Pinpoint the cell where the given text exists, returning its (x, y) midpoint coordinate. 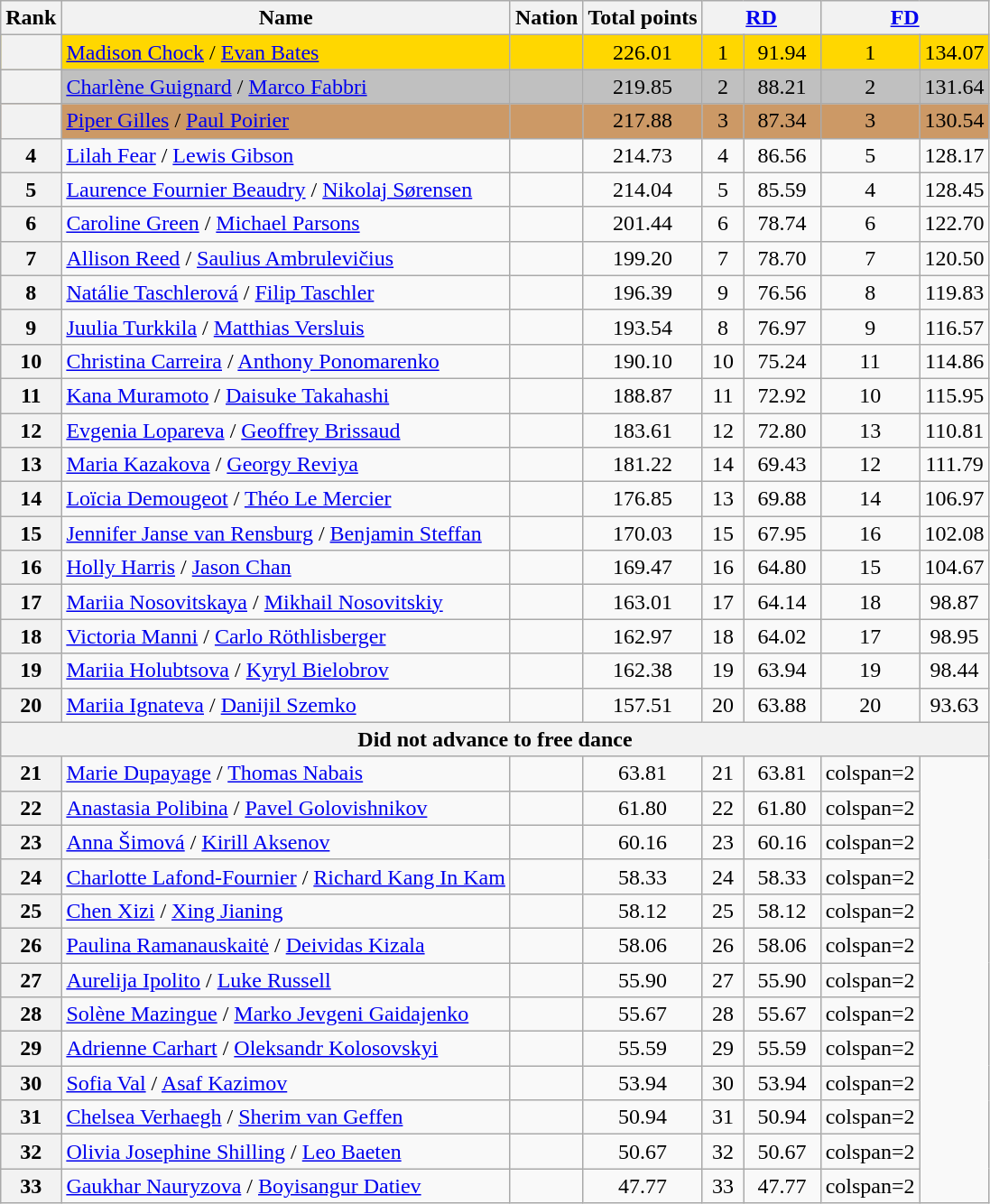
134.07 (955, 52)
Evgenia Lopareva / Geoffrey Brissaud (286, 431)
157.51 (643, 705)
Piper Gilles / Paul Poirier (286, 121)
78.74 (782, 224)
78.70 (782, 258)
91.94 (782, 52)
226.01 (643, 52)
Anna Šimová / Kirill Aksenov (286, 842)
98.44 (955, 671)
Maria Kazakova / Georgy Reviya (286, 465)
119.83 (955, 292)
104.67 (955, 568)
131.64 (955, 87)
199.20 (643, 258)
67.95 (782, 533)
75.24 (782, 361)
Gaukhar Nauryzova / Boyisangur Datiev (286, 1186)
85.59 (782, 190)
Name (286, 18)
Total points (643, 18)
Christina Carreira / Anthony Ponomarenko (286, 361)
Mariia Nosovitskaya / Mikhail Nosovitskiy (286, 602)
170.03 (643, 533)
110.81 (955, 431)
Allison Reed / Saulius Ambrulevičius (286, 258)
190.10 (643, 361)
93.63 (955, 705)
RD (762, 18)
120.50 (955, 258)
169.47 (643, 568)
214.73 (643, 155)
98.95 (955, 636)
Aurelija Ipolito / Luke Russell (286, 979)
Natálie Taschlerová / Filip Taschler (286, 292)
Holly Harris / Jason Chan (286, 568)
130.54 (955, 121)
116.57 (955, 327)
86.56 (782, 155)
111.79 (955, 465)
64.02 (782, 636)
Juulia Turkkila / Matthias Versluis (286, 327)
Kana Muramoto / Daisuke Takahashi (286, 395)
162.38 (643, 671)
Lilah Fear / Lewis Gibson (286, 155)
Rank (31, 18)
122.70 (955, 224)
114.86 (955, 361)
69.88 (782, 499)
72.92 (782, 395)
Mariia Holubtsova / Kyryl Bielobrov (286, 671)
128.17 (955, 155)
102.08 (955, 533)
Charlotte Lafond-Fournier / Richard Kang In Kam (286, 876)
88.21 (782, 87)
69.43 (782, 465)
Victoria Manni / Carlo Röthlisberger (286, 636)
188.87 (643, 395)
76.56 (782, 292)
Adrienne Carhart / Oleksandr Kolosovskyi (286, 1049)
Did not advance to free dance (495, 739)
Marie Dupayage / Thomas Nabais (286, 773)
64.80 (782, 568)
FD (904, 18)
181.22 (643, 465)
183.61 (643, 431)
Solène Mazingue / Marko Jevgeni Gaidajenko (286, 1014)
64.14 (782, 602)
163.01 (643, 602)
219.85 (643, 87)
Mariia Ignateva / Danijil Szemko (286, 705)
Charlène Guignard / Marco Fabbri (286, 87)
Olivia Josephine Shilling / Leo Baeten (286, 1152)
193.54 (643, 327)
Sofia Val / Asaf Kazimov (286, 1083)
Caroline Green / Michael Parsons (286, 224)
Nation (546, 18)
Anastasia Polibina / Pavel Golovishnikov (286, 808)
196.39 (643, 292)
Laurence Fournier Beaudry / Nikolaj Sørensen (286, 190)
Madison Chock / Evan Bates (286, 52)
98.87 (955, 602)
Chen Xizi / Xing Jianing (286, 911)
176.85 (643, 499)
201.44 (643, 224)
115.95 (955, 395)
128.45 (955, 190)
162.97 (643, 636)
76.97 (782, 327)
63.88 (782, 705)
Loïcia Demougeot / Théo Le Mercier (286, 499)
72.80 (782, 431)
217.88 (643, 121)
Chelsea Verhaegh / Sherim van Geffen (286, 1117)
214.04 (643, 190)
Paulina Ramanauskaitė / Deividas Kizala (286, 945)
Jennifer Janse van Rensburg / Benjamin Steffan (286, 533)
87.34 (782, 121)
106.97 (955, 499)
63.94 (782, 671)
